Provide the (X, Y) coordinate of the cell's center where the given text is located.  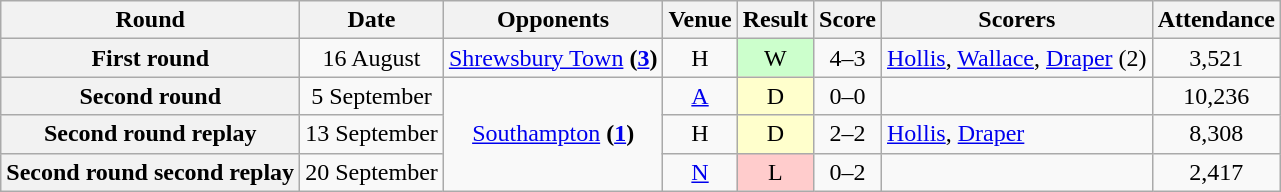
13 September (372, 134)
Attendance (1216, 20)
Opponents (553, 20)
Score (848, 20)
Venue (700, 20)
Round (150, 20)
5 September (372, 96)
2,417 (1216, 172)
Hollis, Wallace, Draper (2) (1016, 58)
Scorers (1016, 20)
First round (150, 58)
Result (775, 20)
20 September (372, 172)
Second round (150, 96)
Second round replay (150, 134)
L (775, 172)
0–2 (848, 172)
2–2 (848, 134)
16 August (372, 58)
4–3 (848, 58)
Second round second replay (150, 172)
Shrewsbury Town (3) (553, 58)
3,521 (1216, 58)
Date (372, 20)
0–0 (848, 96)
Hollis, Draper (1016, 134)
Southampton (1) (553, 134)
W (775, 58)
8,308 (1216, 134)
A (700, 96)
10,236 (1216, 96)
N (700, 172)
